Determine the [X, Y] coordinate at the center of the cell enclosing the given text.  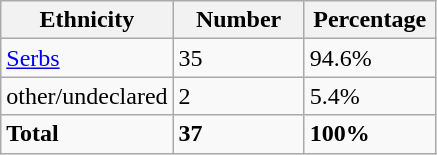
Serbs [87, 58]
Total [87, 134]
5.4% [370, 96]
37 [238, 134]
94.6% [370, 58]
100% [370, 134]
Percentage [370, 20]
Ethnicity [87, 20]
Number [238, 20]
2 [238, 96]
35 [238, 58]
other/undeclared [87, 96]
